Extract the [x, y] coordinate from the center of the cell holding the provided text.  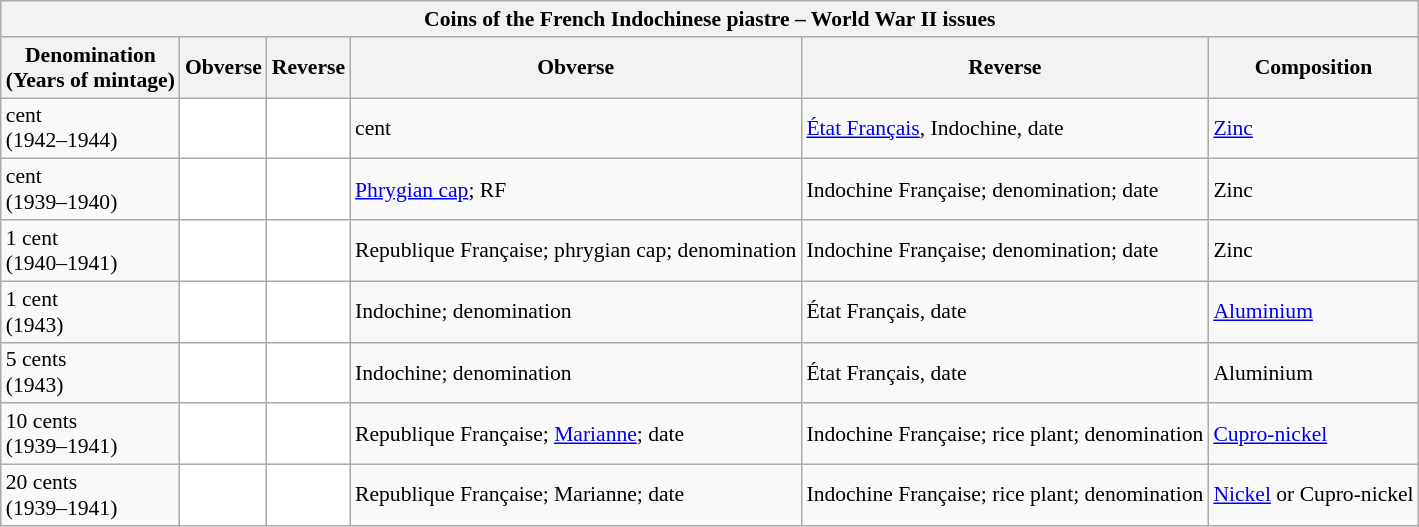
Cupro-nickel [1313, 434]
5 cents(1943) [90, 372]
Coins of the French Indochinese piastre – World War II issues [710, 19]
Nickel or Cupro-nickel [1313, 496]
Composition [1313, 68]
État Français, Indochine, date [1004, 128]
10 cents(1939–1941) [90, 434]
1 cent(1940–1941) [90, 250]
Phrygian cap; RF [576, 190]
cent(1942–1944) [90, 128]
cent(1939–1940) [90, 190]
cent [576, 128]
20 cents(1939–1941) [90, 496]
1 cent(1943) [90, 312]
Republique Française; phrygian cap; denomination [576, 250]
Denomination(Years of mintage) [90, 68]
